For the text-containing cell, return its midpoint in [x, y] coordinate format. 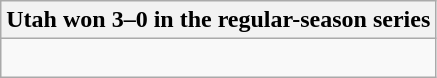
Utah won 3–0 in the regular-season series [218, 20]
